Detect which cell encompasses the target text, then output its (x, y) center coordinate. 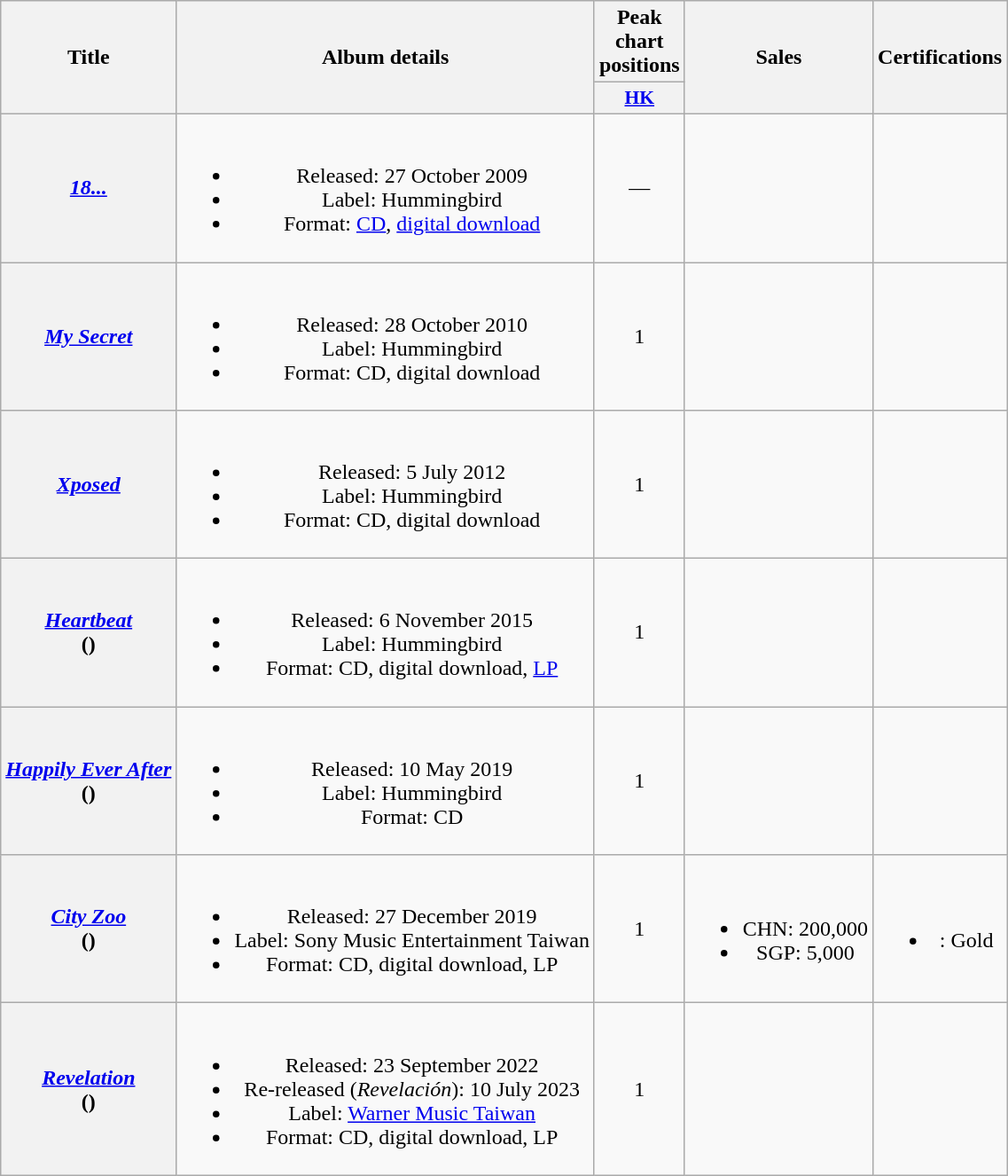
— (639, 188)
HK (639, 98)
Happily Ever After() (89, 780)
Heartbeat () (89, 633)
Peak chart positions (639, 42)
CHN: 200,000SGP: 5,000 (778, 929)
Released: 5 July 2012Label: HummingbirdFormat: CD, digital download (386, 484)
: Gold (940, 929)
City Zoo() (89, 929)
Revelation() (89, 1089)
Released: 6 November 2015Label: HummingbirdFormat: CD, digital download, LP (386, 633)
Xposed (89, 484)
Album details (386, 58)
Title (89, 58)
My Secret (89, 337)
Certifications (940, 58)
Released: 27 December 2019Label: Sony Music Entertainment TaiwanFormat: CD, digital download, LP (386, 929)
Released: 27 October 2009Label: HummingbirdFormat: CD, digital download (386, 188)
Released: 10 May 2019Label: HummingbirdFormat: CD (386, 780)
Released: 23 September 2022Re-released (Revelación): 10 July 2023Label: Warner Music TaiwanFormat: CD, digital download, LP (386, 1089)
Released: 28 October 2010Label: HummingbirdFormat: CD, digital download (386, 337)
18... (89, 188)
Sales (778, 58)
